Detect which cell encompasses the target text, then output its [x, y] center coordinate. 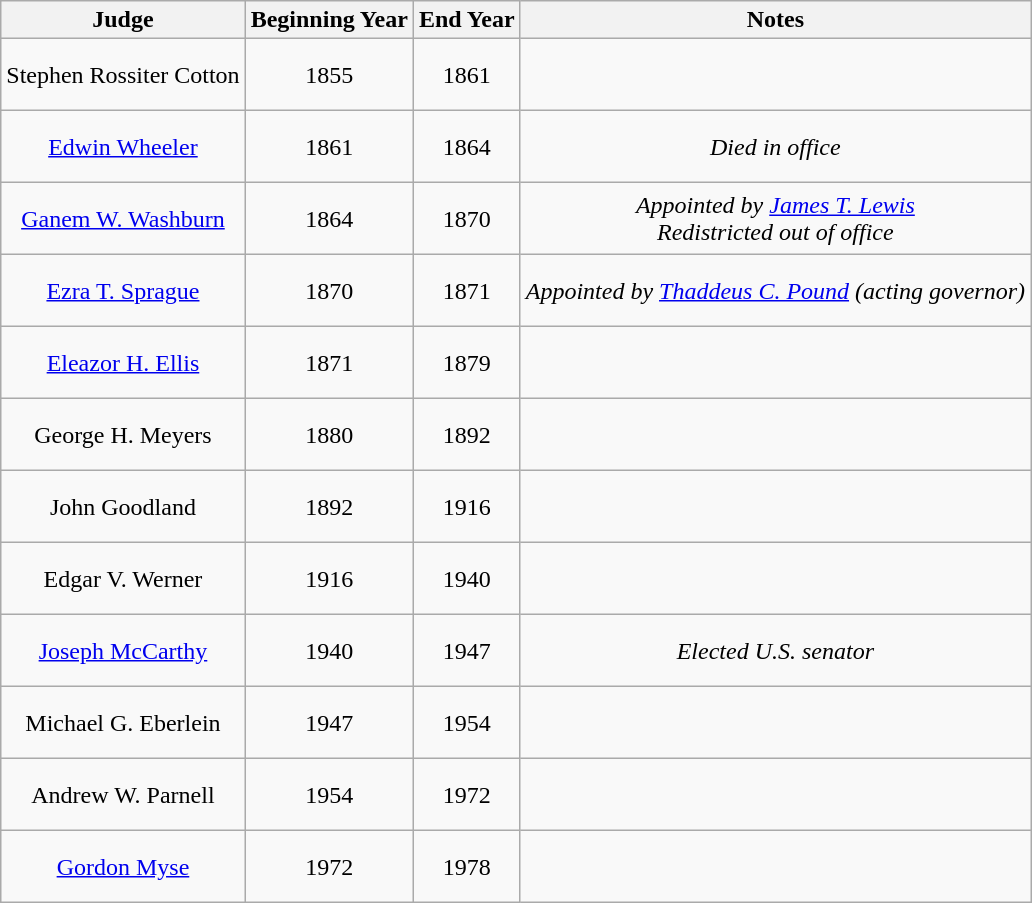
Joseph McCarthy [123, 651]
Edwin Wheeler [123, 147]
Edgar V. Werner [123, 579]
End Year [466, 20]
Eleazor H. Ellis [123, 363]
1879 [466, 363]
1855 [329, 75]
George H. Meyers [123, 435]
Appointed by James T. LewisRedistricted out of office [775, 219]
Ezra T. Sprague [123, 291]
Beginning Year [329, 20]
Notes [775, 20]
Michael G. Eberlein [123, 723]
1978 [466, 867]
1880 [329, 435]
Stephen Rossiter Cotton [123, 75]
John Goodland [123, 507]
Died in office [775, 147]
Andrew W. Parnell [123, 795]
Ganem W. Washburn [123, 219]
Elected U.S. senator [775, 651]
Gordon Myse [123, 867]
Judge [123, 20]
Appointed by Thaddeus C. Pound (acting governor) [775, 291]
